Scan for the cell matching the given text and deliver its (X, Y) coordinate at center. 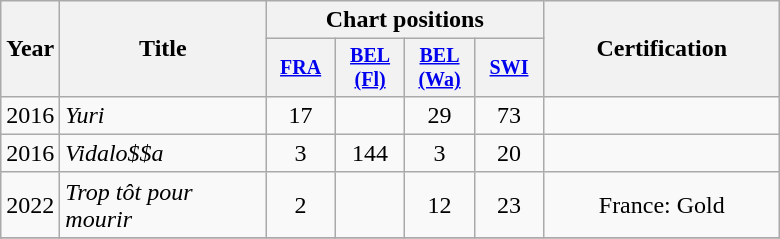
Trop tôt pour mourir (163, 204)
23 (508, 204)
Certification (662, 49)
Title (163, 49)
17 (300, 115)
FRA (300, 68)
BEL(Wa) (440, 68)
BEL(Fl) (370, 68)
29 (440, 115)
144 (370, 153)
Vidalo$$a (163, 153)
2 (300, 204)
France: Gold (662, 204)
20 (508, 153)
Yuri (163, 115)
12 (440, 204)
SWI (508, 68)
Year (30, 49)
Chart positions (405, 20)
73 (508, 115)
2022 (30, 204)
